Return the [x, y] coordinate for the center point of the cell that contains the specified text.  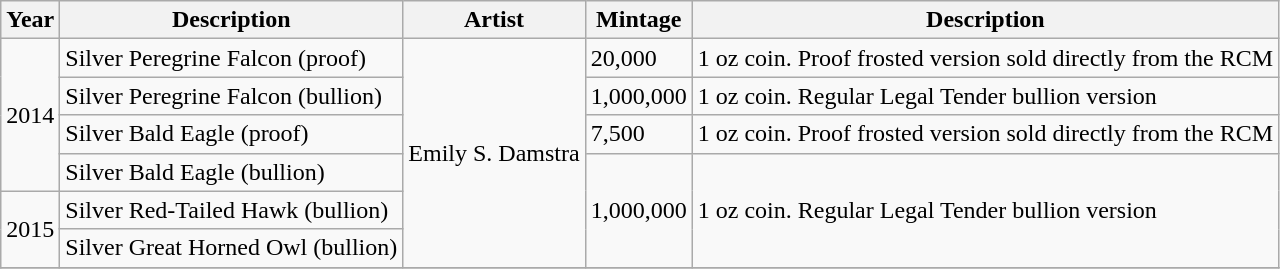
Year [30, 20]
Silver Peregrine Falcon (proof) [232, 58]
2014 [30, 115]
Silver Red-Tailed Hawk (bullion) [232, 210]
Silver Peregrine Falcon (bullion) [232, 96]
Emily S. Damstra [494, 153]
7,500 [638, 134]
Silver Great Horned Owl (bullion) [232, 248]
Artist [494, 20]
Silver Bald Eagle (bullion) [232, 172]
2015 [30, 229]
Mintage [638, 20]
Silver Bald Eagle (proof) [232, 134]
20,000 [638, 58]
